Output the (x, y) coordinate of the center of the cell containing the given text.  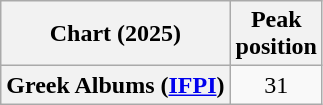
Greek Albums (IFPI) (116, 85)
Peakposition (276, 34)
31 (276, 85)
Chart (2025) (116, 34)
